Provide the [X, Y] coordinate of the cell's center where the given text is located.  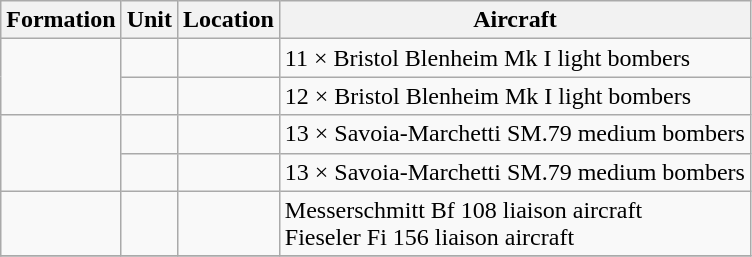
Aircraft [514, 20]
Unit [149, 20]
Location [229, 20]
Messerschmitt Bf 108 liaison aircraftFieseler Fi 156 liaison aircraft [514, 224]
12 × Bristol Blenheim Mk I light bombers [514, 96]
11 × Bristol Blenheim Mk I light bombers [514, 58]
Formation [61, 20]
